Locate the cell with the specified text and output its [x, y] center coordinate. 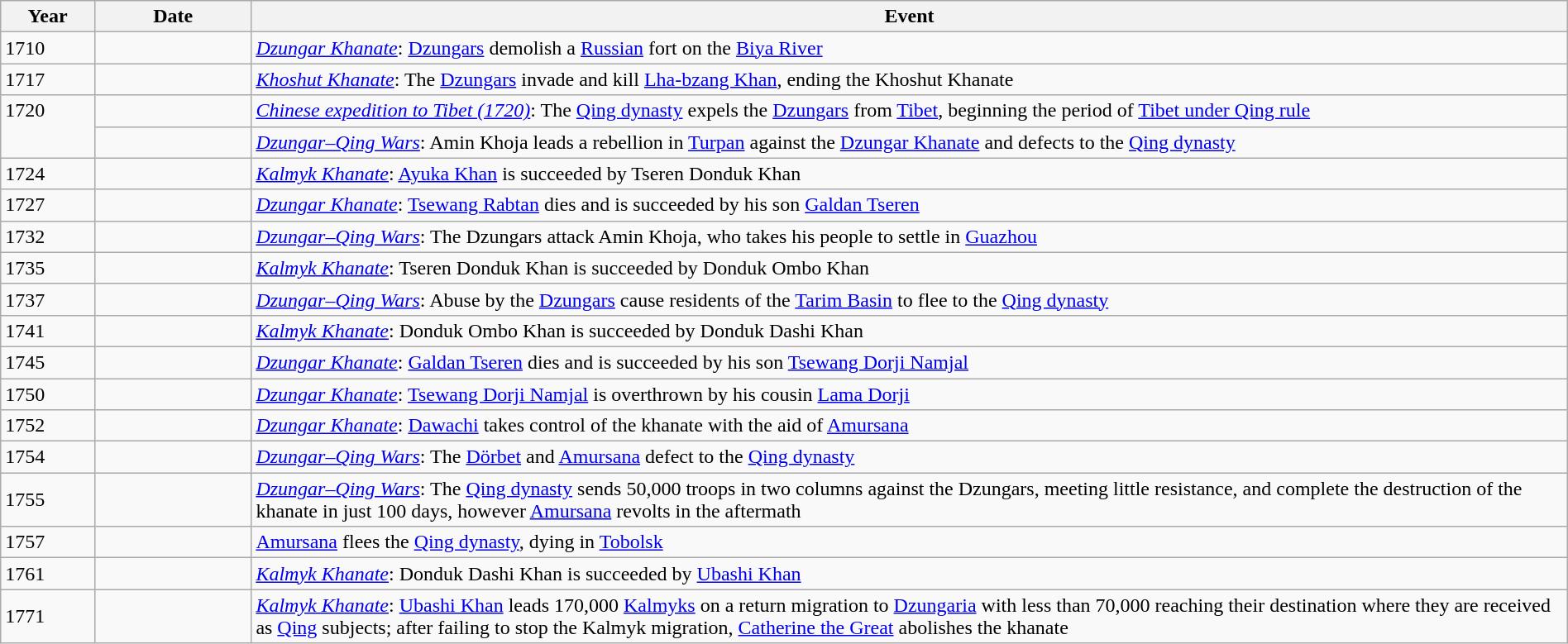
Dzungar–Qing Wars: Amin Khoja leads a rebellion in Turpan against the Dzungar Khanate and defects to the Qing dynasty [910, 142]
1745 [48, 362]
1754 [48, 457]
1717 [48, 79]
Amursana flees the Qing dynasty, dying in Tobolsk [910, 542]
1727 [48, 205]
Event [910, 17]
1755 [48, 499]
Chinese expedition to Tibet (1720): The Qing dynasty expels the Dzungars from Tibet, beginning the period of Tibet under Qing rule [910, 111]
Dzungar Khanate: Tsewang Rabtan dies and is succeeded by his son Galdan Tseren [910, 205]
1761 [48, 574]
Kalmyk Khanate: Donduk Dashi Khan is succeeded by Ubashi Khan [910, 574]
Date [172, 17]
1735 [48, 268]
1757 [48, 542]
Dzungar Khanate: Dawachi takes control of the khanate with the aid of Amursana [910, 426]
Dzungar Khanate: Tsewang Dorji Namjal is overthrown by his cousin Lama Dorji [910, 394]
Dzungar–Qing Wars: Abuse by the Dzungars cause residents of the Tarim Basin to flee to the Qing dynasty [910, 299]
1710 [48, 48]
Khoshut Khanate: The Dzungars invade and kill Lha-bzang Khan, ending the Khoshut Khanate [910, 79]
Year [48, 17]
Kalmyk Khanate: Donduk Ombo Khan is succeeded by Donduk Dashi Khan [910, 331]
1724 [48, 174]
Dzungar–Qing Wars: The Dzungars attack Amin Khoja, who takes his people to settle in Guazhou [910, 236]
Kalmyk Khanate: Tseren Donduk Khan is succeeded by Donduk Ombo Khan [910, 268]
Kalmyk Khanate: Ayuka Khan is succeeded by Tseren Donduk Khan [910, 174]
1750 [48, 394]
1752 [48, 426]
Dzungar Khanate: Dzungars demolish a Russian fort on the Biya River [910, 48]
Dzungar–Qing Wars: The Dörbet and Amursana defect to the Qing dynasty [910, 457]
1720 [48, 126]
Dzungar Khanate: Galdan Tseren dies and is succeeded by his son Tsewang Dorji Namjal [910, 362]
1732 [48, 236]
1741 [48, 331]
1771 [48, 617]
1737 [48, 299]
